Capture the cell that displays the provided text and extract its (x, y) central coordinate. 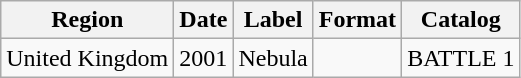
United Kingdom (88, 58)
Region (88, 20)
Nebula (273, 58)
Format (357, 20)
Catalog (461, 20)
Label (273, 20)
Date (204, 20)
BATTLE 1 (461, 58)
2001 (204, 58)
